Extract the [X, Y] coordinate from the center of the cell holding the provided text.  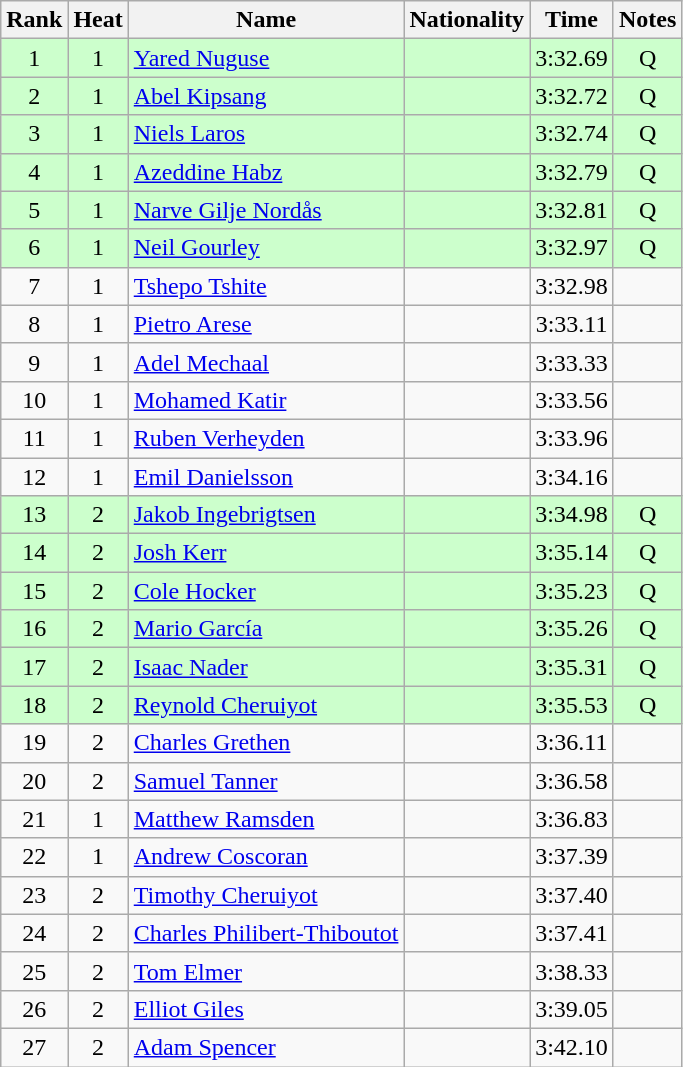
26 [34, 1009]
3:32.98 [572, 286]
12 [34, 477]
3:36.83 [572, 819]
3:34.98 [572, 515]
10 [34, 400]
Heat [98, 20]
3:35.26 [572, 629]
Azeddine Habz [266, 172]
8 [34, 324]
Cole Hocker [266, 591]
Rank [34, 20]
3:32.74 [572, 134]
Josh Kerr [266, 553]
3:33.96 [572, 438]
3:33.33 [572, 362]
Neil Gourley [266, 248]
Jakob Ingebrigtsen [266, 515]
3:32.72 [572, 96]
3:37.41 [572, 933]
Tshepo Tshite [266, 286]
Charles Philibert-Thiboutot [266, 933]
15 [34, 591]
Charles Grethen [266, 743]
13 [34, 515]
Elliot Giles [266, 1009]
Adam Spencer [266, 1047]
5 [34, 210]
Mohamed Katir [266, 400]
Emil Danielsson [266, 477]
3:37.39 [572, 857]
7 [34, 286]
Samuel Tanner [266, 781]
11 [34, 438]
Timothy Cheruiyot [266, 895]
Notes [647, 20]
Matthew Ramsden [266, 819]
3:35.31 [572, 667]
3:32.79 [572, 172]
3:35.23 [572, 591]
3:39.05 [572, 1009]
Name [266, 20]
3:42.10 [572, 1047]
3:33.11 [572, 324]
19 [34, 743]
17 [34, 667]
3:32.97 [572, 248]
24 [34, 933]
18 [34, 705]
25 [34, 971]
23 [34, 895]
Niels Laros [266, 134]
Reynold Cheruiyot [266, 705]
6 [34, 248]
3:35.14 [572, 553]
Isaac Nader [266, 667]
Pietro Arese [266, 324]
3:36.11 [572, 743]
14 [34, 553]
3 [34, 134]
Mario García [266, 629]
3:36.58 [572, 781]
4 [34, 172]
Yared Nuguse [266, 58]
Time [572, 20]
3:37.40 [572, 895]
9 [34, 362]
Andrew Coscoran [266, 857]
3:32.81 [572, 210]
3:33.56 [572, 400]
20 [34, 781]
27 [34, 1047]
16 [34, 629]
21 [34, 819]
Tom Elmer [266, 971]
Ruben Verheyden [266, 438]
Narve Gilje Nordås [266, 210]
22 [34, 857]
Nationality [467, 20]
3:32.69 [572, 58]
3:38.33 [572, 971]
Abel Kipsang [266, 96]
Adel Mechaal [266, 362]
3:34.16 [572, 477]
3:35.53 [572, 705]
